Provide the [x, y] coordinate of the cell's center where the given text is located.  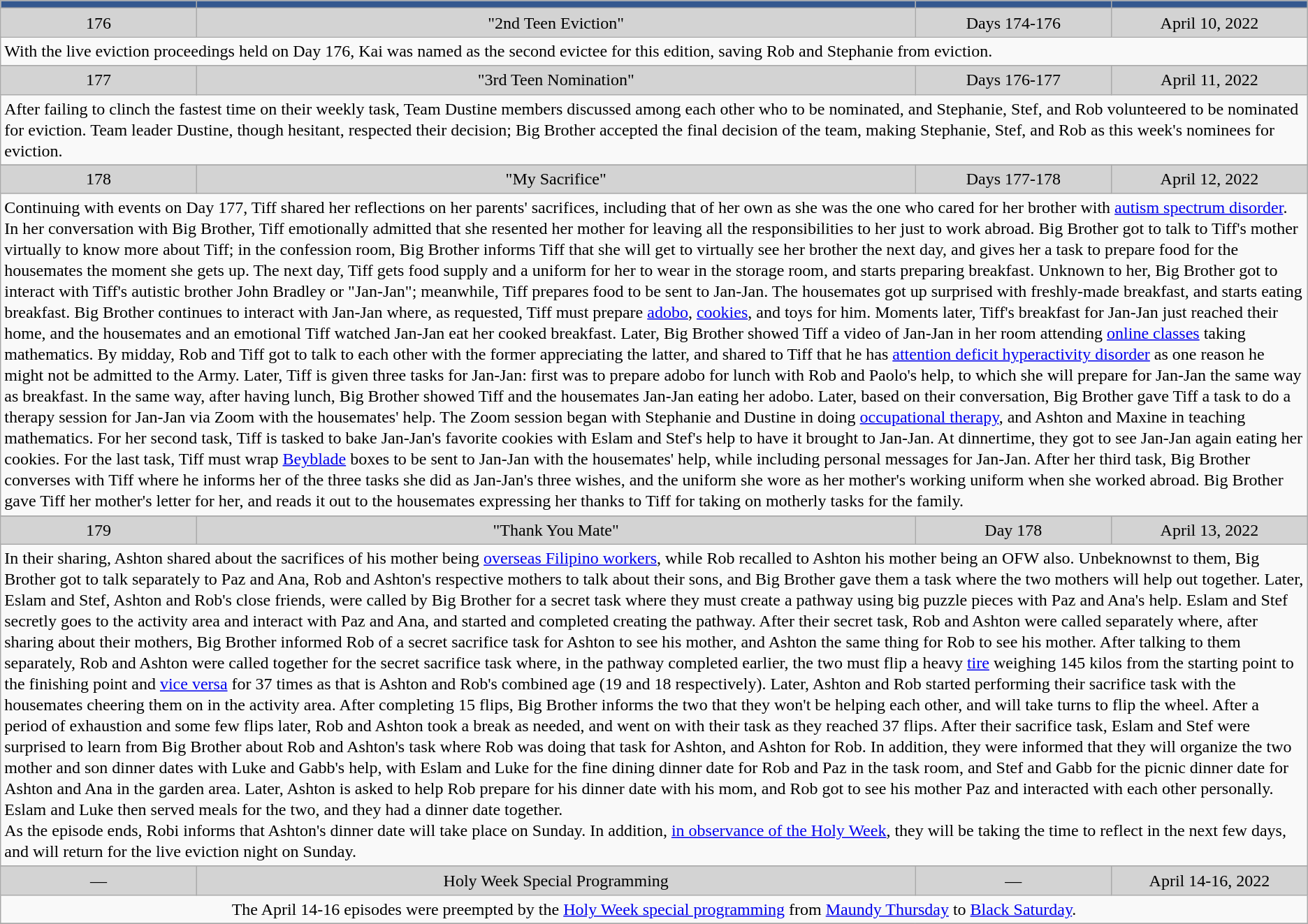
Day 178 [1013, 529]
April 10, 2022 [1210, 22]
With the live eviction proceedings held on Day 176, Kai was named as the second evictee for this edition, saving Rob and Stephanie from eviction. [654, 52]
Days 176-177 [1013, 80]
April 12, 2022 [1210, 179]
The April 14-16 episodes were preempted by the Holy Week special programming from Maundy Thursday to Black Saturday. [654, 909]
Days 174-176 [1013, 22]
April 14-16, 2022 [1210, 880]
April 13, 2022 [1210, 529]
176 [99, 22]
April 11, 2022 [1210, 80]
"2nd Teen Eviction" [556, 22]
178 [99, 179]
Holy Week Special Programming [556, 880]
177 [99, 80]
"3rd Teen Nomination" [556, 80]
"Thank You Mate" [556, 529]
179 [99, 529]
Days 177-178 [1013, 179]
"My Sacrifice" [556, 179]
